Provide the (X, Y) coordinate of the cell's center where the given text is located.  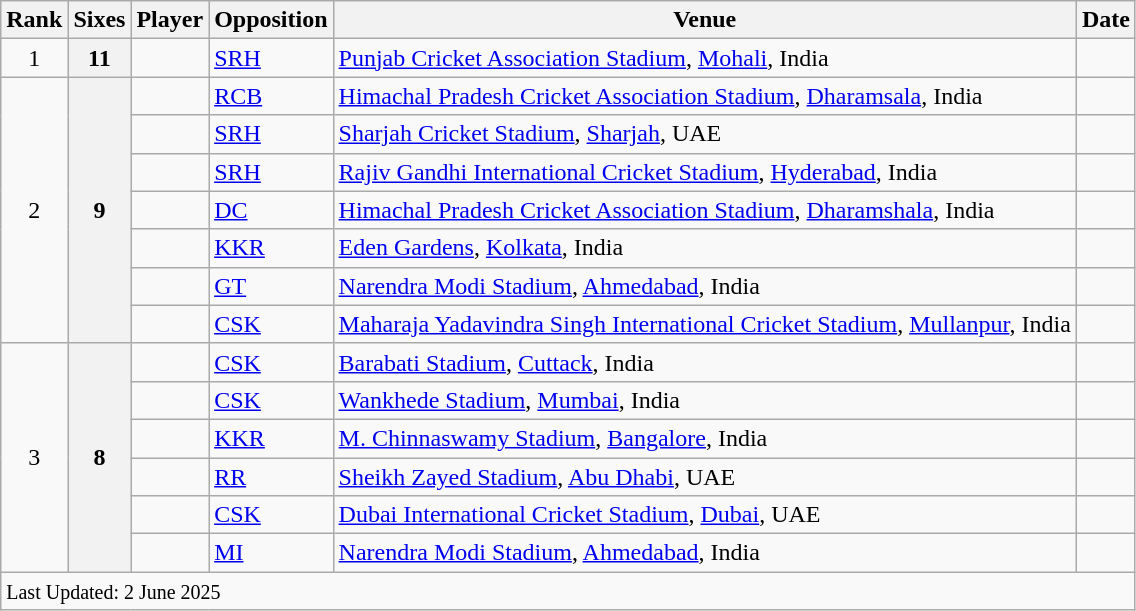
Barabati Stadium, Cuttack, India (704, 362)
Date (1106, 20)
Himachal Pradesh Cricket Association Stadium, Dharamshala, India (704, 210)
Rank (34, 20)
Last Updated: 2 June 2025 (568, 591)
Punjab Cricket Association Stadium, Mohali, India (704, 58)
RCB (271, 96)
Sheikh Zayed Stadium, Abu Dhabi, UAE (704, 477)
Opposition (271, 20)
MI (271, 553)
Wankhede Stadium, Mumbai, India (704, 400)
GT (271, 286)
Rajiv Gandhi International Cricket Stadium, Hyderabad, India (704, 172)
Himachal Pradesh Cricket Association Stadium, Dharamsala, India (704, 96)
Sharjah Cricket Stadium, Sharjah, UAE (704, 134)
8 (100, 457)
M. Chinnaswamy Stadium, Bangalore, India (704, 438)
Dubai International Cricket Stadium, Dubai, UAE (704, 515)
2 (34, 210)
Player (170, 20)
1 (34, 58)
11 (100, 58)
3 (34, 457)
Venue (704, 20)
RR (271, 477)
Eden Gardens, Kolkata, India (704, 248)
Maharaja Yadavindra Singh International Cricket Stadium, Mullanpur, India (704, 324)
9 (100, 210)
Sixes (100, 20)
DC (271, 210)
